Return the (x, y) coordinate for the center point of the cell that contains the specified text.  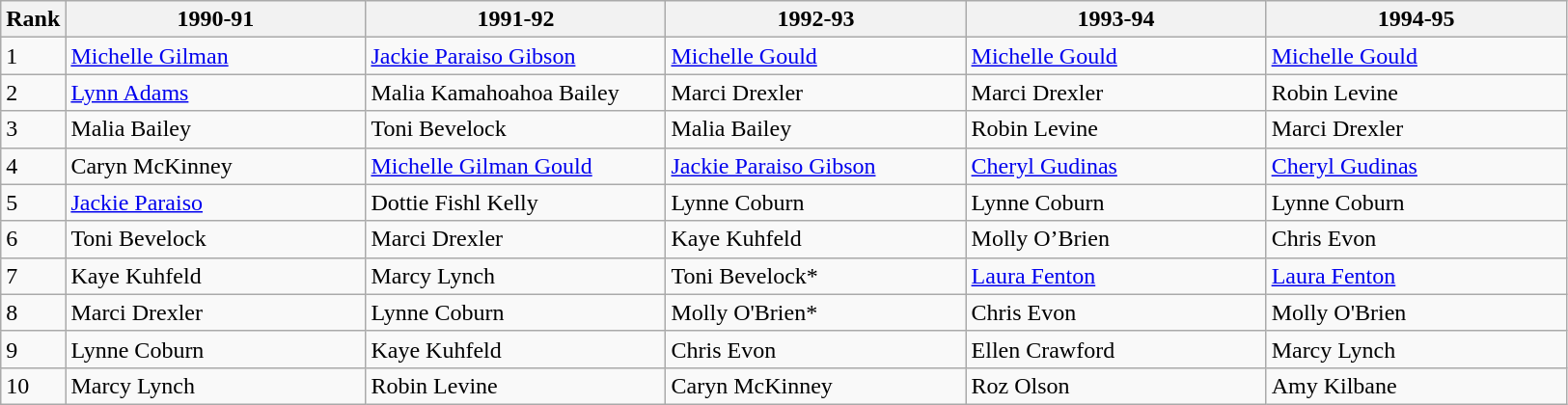
Molly O'Brien (1417, 312)
Amy Kilbane (1417, 386)
1990-91 (216, 19)
9 (33, 349)
Toni Bevelock* (816, 276)
Dottie Fishl Kelly (515, 202)
Michelle Gilman (216, 56)
Lynn Adams (216, 93)
3 (33, 129)
Molly O’Brien (1115, 239)
Roz Olson (1115, 386)
1991-92 (515, 19)
10 (33, 386)
Ellen Crawford (1115, 349)
Molly O'Brien* (816, 312)
1992-93 (816, 19)
1993-94 (1115, 19)
8 (33, 312)
4 (33, 166)
1 (33, 56)
Malia Kamahoahoa Bailey (515, 93)
6 (33, 239)
Michelle Gilman Gould (515, 166)
Jackie Paraiso (216, 202)
1994-95 (1417, 19)
5 (33, 202)
2 (33, 93)
Rank (33, 19)
7 (33, 276)
